Provide the (X, Y) coordinate of the cell's center where the given text is located.  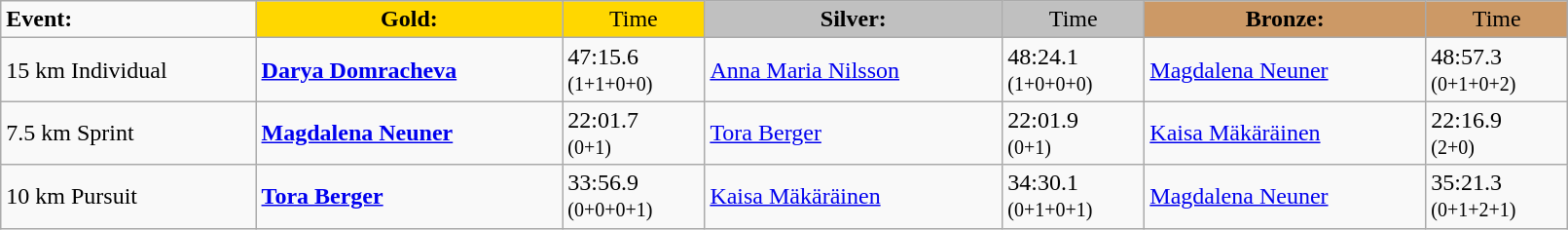
35:21.3(0+1+2+1) (1497, 197)
Darya Domracheva (409, 70)
Gold: (409, 19)
34:30.1(0+1+0+1) (1074, 197)
22:01.7(0+1) (634, 133)
33:56.9(0+0+0+1) (634, 197)
22:01.9(0+1) (1074, 133)
22:16.9(2+0) (1497, 133)
48:57.3(0+1+0+2) (1497, 70)
Bronze: (1285, 19)
48:24.1(1+0+0+0) (1074, 70)
15 km Individual (128, 70)
Event: (128, 19)
7.5 km Sprint (128, 133)
47:15.6(1+1+0+0) (634, 70)
Silver: (854, 19)
10 km Pursuit (128, 197)
Anna Maria Nilsson (854, 70)
